From the cell containing the given text, extract its center point as (X, Y) coordinate. 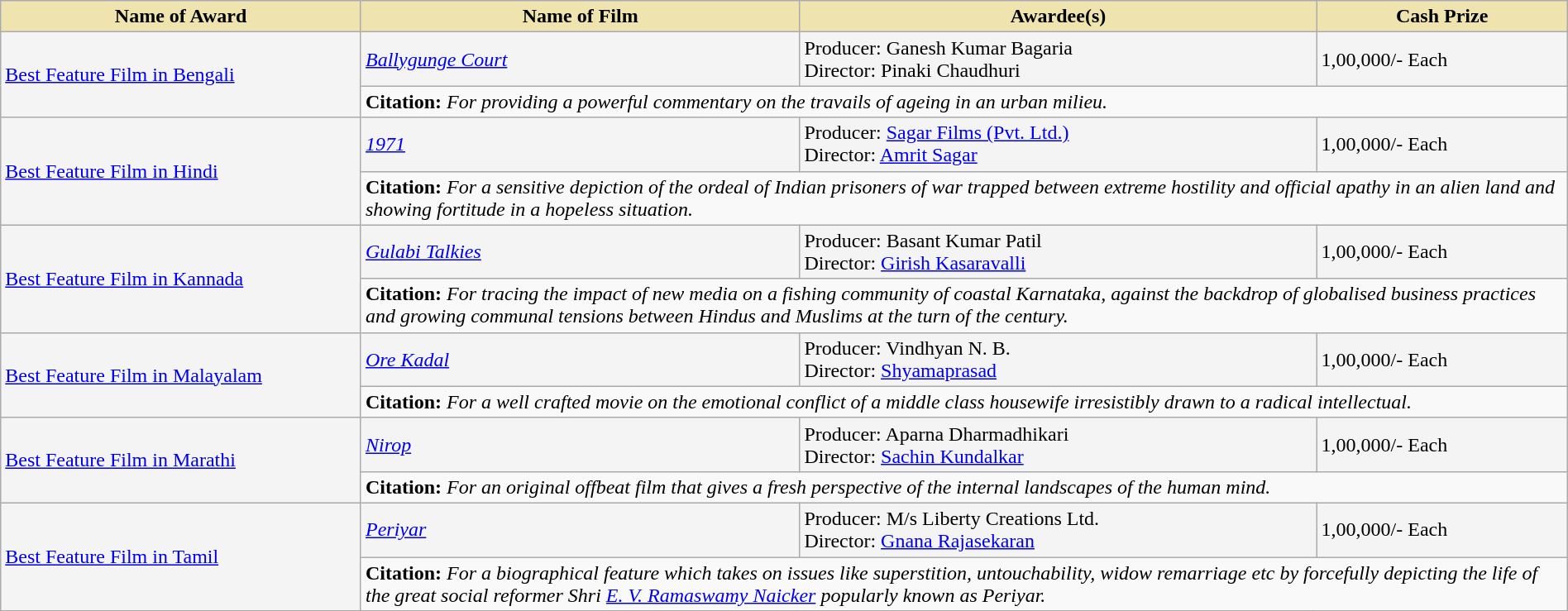
Best Feature Film in Kannada (181, 279)
Best Feature Film in Hindi (181, 171)
Producer: Aparna DharmadhikariDirector: Sachin Kundalkar (1059, 445)
Best Feature Film in Marathi (181, 460)
Citation: For a well crafted movie on the emotional conflict of a middle class housewife irresistibly drawn to a radical intellectual. (964, 402)
Best Feature Film in Malayalam (181, 375)
Producer: Vindhyan N. B.Director: Shyamaprasad (1059, 359)
Name of Film (580, 17)
Producer: Ganesh Kumar BagariaDirector: Pinaki Chaudhuri (1059, 60)
Ore Kadal (580, 359)
Producer: Sagar Films (Pvt. Ltd.)Director: Amrit Sagar (1059, 144)
Ballygunge Court (580, 60)
Producer: M/s Liberty Creations Ltd.Director: Gnana Rajasekaran (1059, 529)
Cash Prize (1442, 17)
Citation: For an original offbeat film that gives a fresh perspective of the internal landscapes of the human mind. (964, 487)
Gulabi Talkies (580, 251)
Producer: Basant Kumar PatilDirector: Girish Kasaravalli (1059, 251)
Periyar (580, 529)
Best Feature Film in Tamil (181, 556)
1971 (580, 144)
Best Feature Film in Bengali (181, 74)
Citation: For providing a powerful commentary on the travails of ageing in an urban milieu. (964, 102)
Nirop (580, 445)
Awardee(s) (1059, 17)
Name of Award (181, 17)
